Provide the (x, y) coordinate of the cell's center where the given text is located.  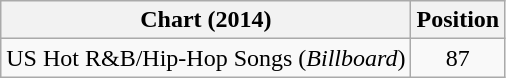
US Hot R&B/Hip-Hop Songs (Billboard) (206, 58)
Chart (2014) (206, 20)
Position (458, 20)
87 (458, 58)
